Detect which cell encompasses the target text, then output its (x, y) center coordinate. 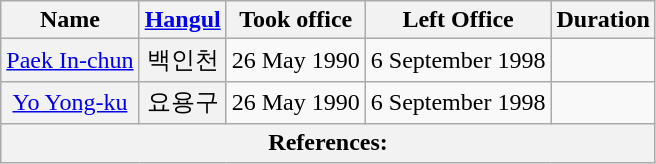
Hangul (182, 20)
요용구 (182, 102)
백인천 (182, 60)
Took office (296, 20)
Yo Yong-ku (70, 102)
Name (70, 20)
References: (328, 143)
Left Office (458, 20)
Paek In-chun (70, 60)
Duration (603, 20)
